Extract the (x, y) coordinate from the center of the cell holding the provided text.  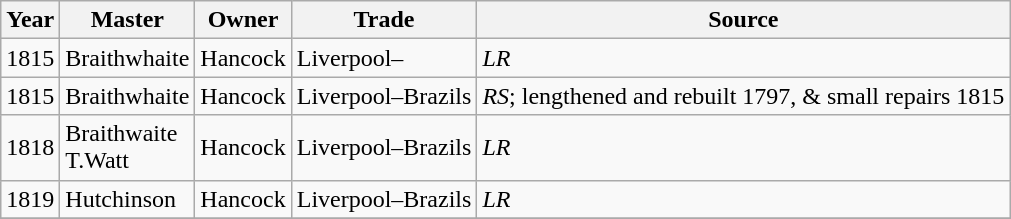
BraithwaiteT.Watt (128, 148)
Trade (384, 20)
Hutchinson (128, 199)
Liverpool– (384, 58)
RS; lengthened and rebuilt 1797, & small repairs 1815 (744, 96)
Year (30, 20)
Master (128, 20)
1818 (30, 148)
Owner (243, 20)
Source (744, 20)
1819 (30, 199)
